From the cell containing the given text, extract its center point as [x, y] coordinate. 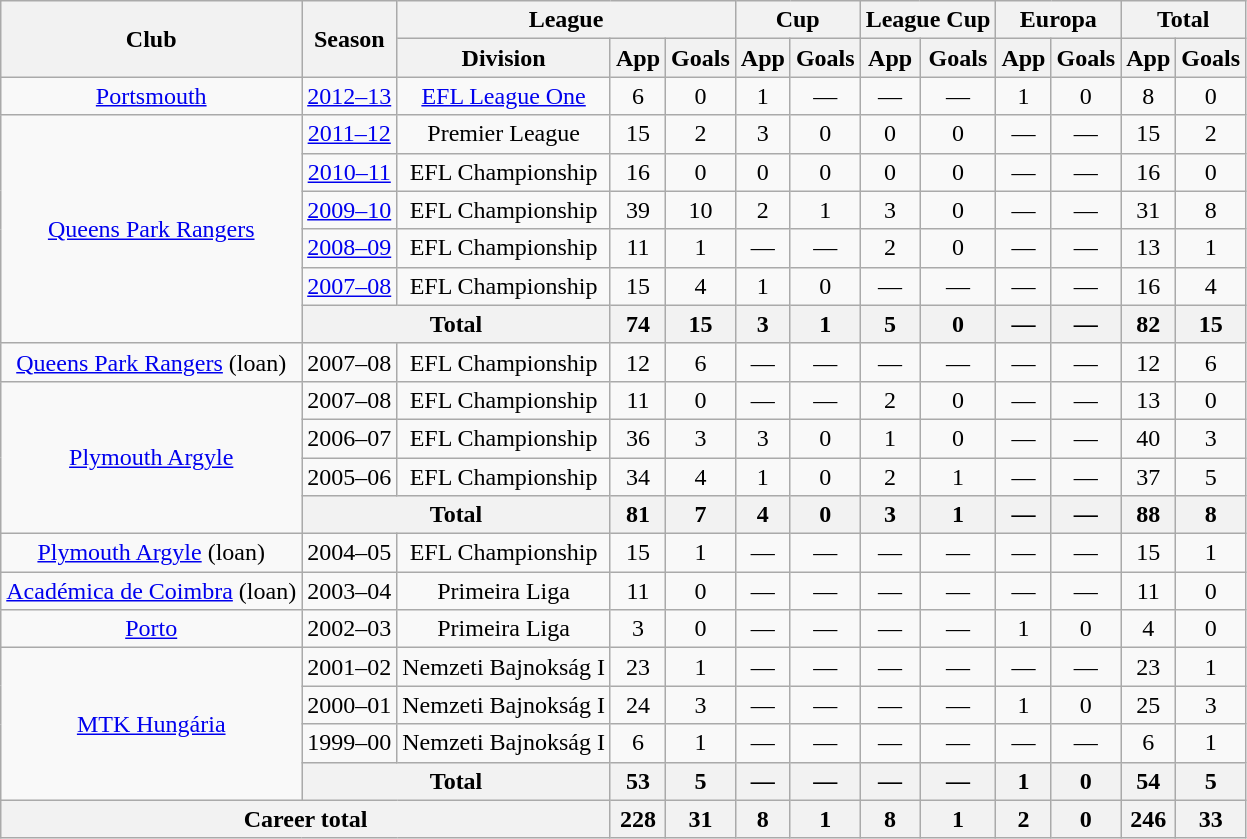
82 [1148, 324]
2004–05 [350, 553]
25 [1148, 705]
Queens Park Rangers (loan) [152, 362]
228 [638, 819]
36 [638, 438]
Porto [152, 629]
74 [638, 324]
7 [701, 515]
Queens Park Rangers [152, 229]
Premier League [504, 134]
53 [638, 781]
Division [504, 58]
Season [350, 39]
Europa [1058, 20]
88 [1148, 515]
2005–06 [350, 477]
37 [1148, 477]
2012–13 [350, 96]
2000–01 [350, 705]
Académica de Coimbra (loan) [152, 591]
EFL League One [504, 96]
Plymouth Argyle (loan) [152, 553]
Cup [798, 20]
2003–04 [350, 591]
24 [638, 705]
2009–10 [350, 210]
2001–02 [350, 667]
Portsmouth [152, 96]
34 [638, 477]
81 [638, 515]
39 [638, 210]
Career total [306, 819]
MTK Hungária [152, 724]
2006–07 [350, 438]
246 [1148, 819]
2011–12 [350, 134]
League [566, 20]
Club [152, 39]
2010–11 [350, 172]
Plymouth Argyle [152, 457]
10 [701, 210]
1999–00 [350, 743]
League Cup [928, 20]
33 [1211, 819]
2002–03 [350, 629]
40 [1148, 438]
54 [1148, 781]
2008–09 [350, 248]
